Locate the cell with the specified text and output its (X, Y) center coordinate. 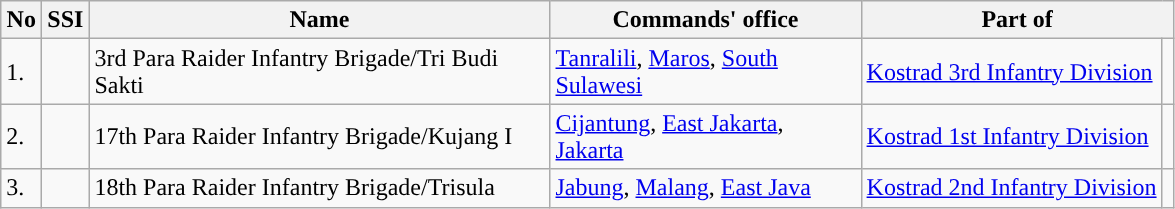
1. (22, 72)
Part of (1017, 20)
18th Para Raider Infantry Brigade/Trisula (320, 188)
2. (22, 136)
3rd Para Raider Infantry Brigade/Tri Budi Sakti (320, 72)
Tanralili, Maros, South Sulawesi (706, 72)
No (22, 20)
Kostrad 1st Infantry Division (1012, 136)
Kostrad 3rd Infantry Division (1012, 72)
Kostrad 2nd Infantry Division (1012, 188)
Name (320, 20)
Commands' office (706, 20)
3. (22, 188)
17th Para Raider Infantry Brigade/Kujang I (320, 136)
SSI (66, 20)
Cijantung, East Jakarta, Jakarta (706, 136)
Jabung, Malang, East Java (706, 188)
